Locate the cell with the specified text and output its [X, Y] center coordinate. 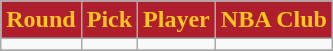
NBA Club [274, 20]
Pick [109, 20]
Round [41, 20]
Player [177, 20]
